Capture the cell that displays the provided text and extract its [X, Y] central coordinate. 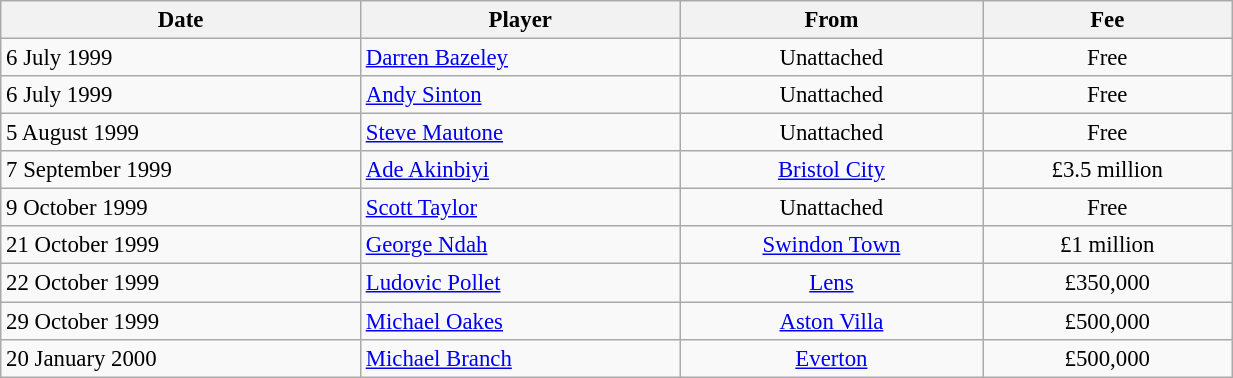
£350,000 [1108, 283]
20 January 2000 [181, 358]
£3.5 million [1108, 170]
7 September 1999 [181, 170]
Ludovic Pollet [520, 283]
5 August 1999 [181, 133]
Player [520, 20]
Bristol City [832, 170]
9 October 1999 [181, 208]
Swindon Town [832, 245]
21 October 1999 [181, 245]
Steve Mautone [520, 133]
Everton [832, 358]
Michael Oakes [520, 321]
Aston Villa [832, 321]
Date [181, 20]
Ade Akinbiyi [520, 170]
Michael Branch [520, 358]
22 October 1999 [181, 283]
Scott Taylor [520, 208]
Darren Bazeley [520, 58]
George Ndah [520, 245]
29 October 1999 [181, 321]
Fee [1108, 20]
£1 million [1108, 245]
Lens [832, 283]
From [832, 20]
Andy Sinton [520, 95]
